Output the (X, Y) coordinate of the center of the cell containing the given text.  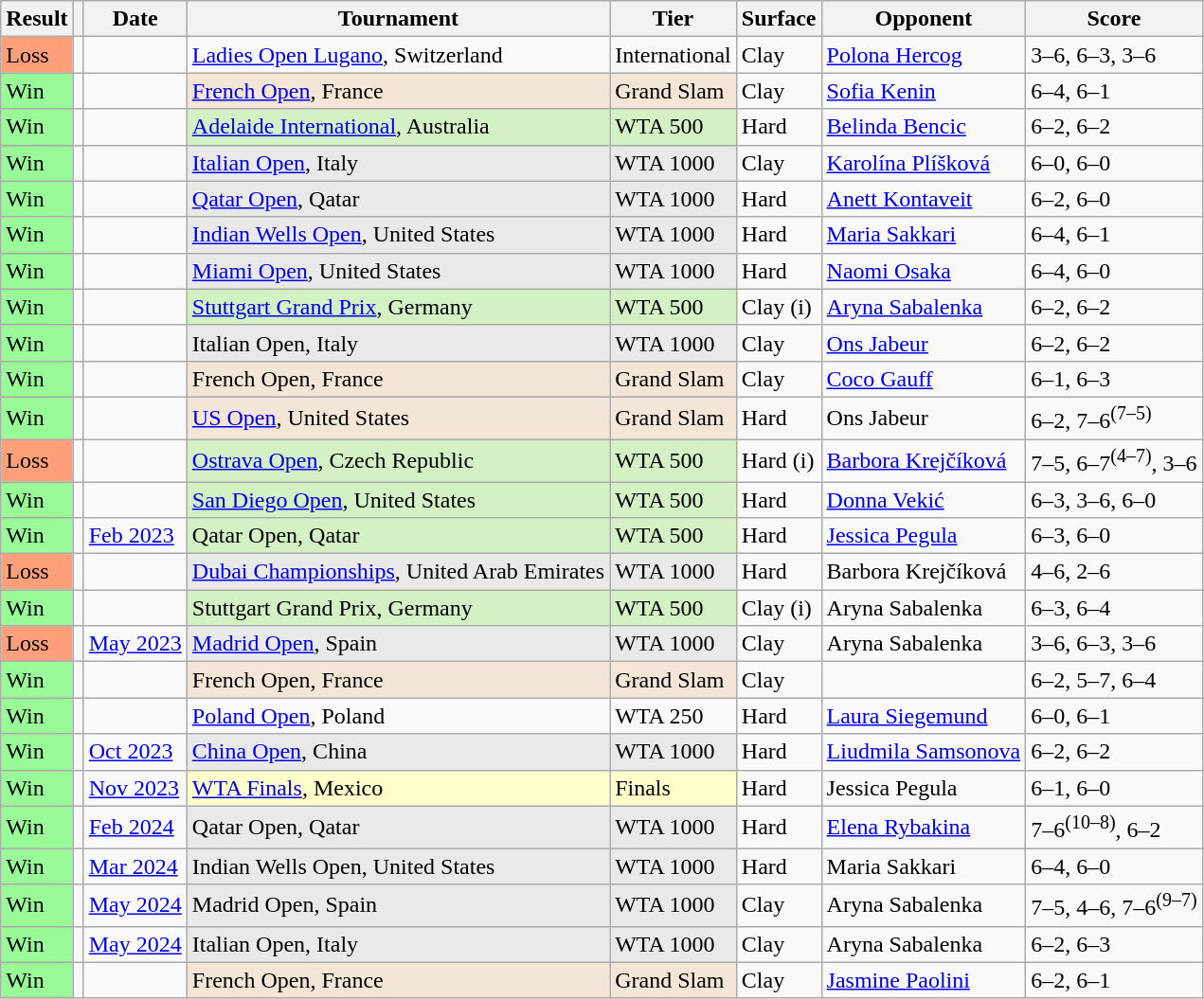
Feb 2023 (135, 536)
Surface (779, 19)
6–2, 6–1 (1114, 980)
International (674, 55)
Opponent (924, 19)
6–2, 7–6(7–5) (1114, 419)
Tier (674, 19)
Karolína Plíšková (924, 163)
Dubai Championships, United Arab Emirates (398, 572)
Hard (i) (779, 460)
Sofia Kenin (924, 91)
May 2023 (135, 644)
6–1, 6–3 (1114, 379)
Belinda Bencic (924, 127)
Adelaide International, Australia (398, 127)
WTA 250 (674, 716)
6–2, 5–7, 6–4 (1114, 680)
Tournament (398, 19)
Ladies Open Lugano, Switzerland (398, 55)
Poland Open, Poland (398, 716)
Finals (674, 788)
Mar 2024 (135, 866)
US Open, United States (398, 419)
Liudmila Samsonova (924, 752)
7–6(10–8), 6–2 (1114, 828)
Jasmine Paolini (924, 980)
Date (135, 19)
Feb 2024 (135, 828)
4–6, 2–6 (1114, 572)
6–1, 6–0 (1114, 788)
Result (37, 19)
Coco Gauff (924, 379)
7–5, 6–7(4–7), 3–6 (1114, 460)
6–3, 6–4 (1114, 608)
China Open, China (398, 752)
Anett Kontaveit (924, 199)
Score (1114, 19)
6–0, 6–0 (1114, 163)
San Diego Open, United States (398, 500)
6–3, 6–0 (1114, 536)
Donna Vekić (924, 500)
7–5, 4–6, 7–6(9–7) (1114, 905)
Polona Hercog (924, 55)
Miami Open, United States (398, 271)
Naomi Osaka (924, 271)
6–2, 6–0 (1114, 199)
WTA Finals, Mexico (398, 788)
6–0, 6–1 (1114, 716)
Nov 2023 (135, 788)
6–2, 6–3 (1114, 944)
Elena Rybakina (924, 828)
Laura Siegemund (924, 716)
Ostrava Open, Czech Republic (398, 460)
6–3, 3–6, 6–0 (1114, 500)
Oct 2023 (135, 752)
